Output the (x, y) coordinate of the center of the cell containing the given text.  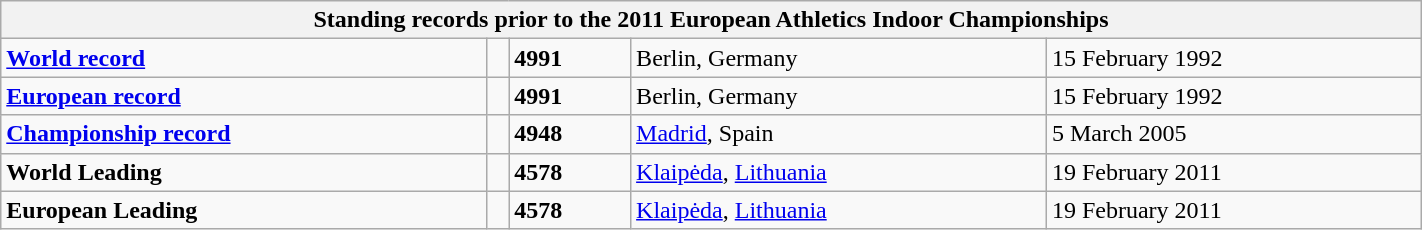
Championship record (244, 134)
5 March 2005 (1234, 134)
4948 (570, 134)
European record (244, 96)
World Leading (244, 172)
World record (244, 58)
Standing records prior to the 2011 European Athletics Indoor Championships (711, 20)
Madrid, Spain (839, 134)
European Leading (244, 210)
